Extract the [x, y] coordinate from the center of the cell holding the provided text.  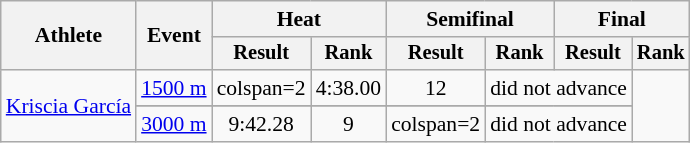
1500 m [174, 88]
Heat [300, 19]
Event [174, 36]
Kriscia García [68, 106]
12 [436, 88]
9 [348, 124]
9:42.28 [262, 124]
Athlete [68, 36]
3000 m [174, 124]
Final [622, 19]
4:38.00 [348, 88]
Semifinal [470, 19]
